Provide the [x, y] coordinate of the cell's center where the given text is located.  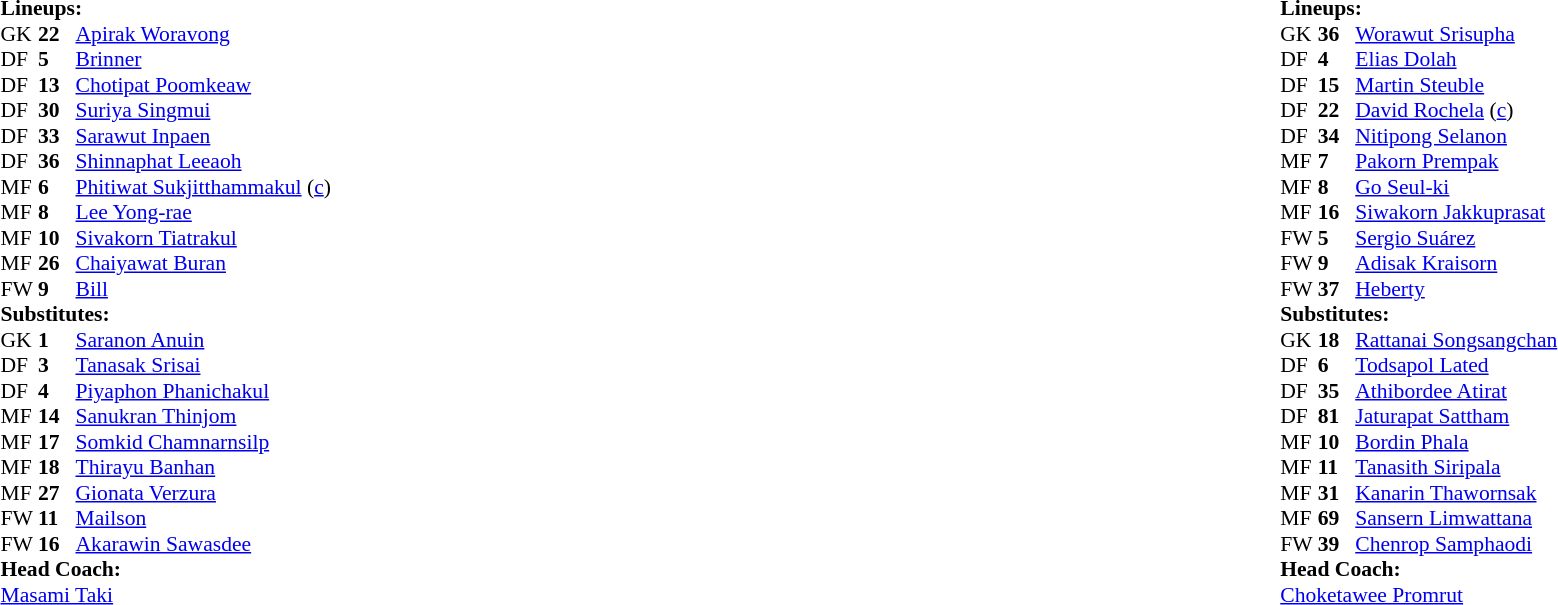
31 [1337, 493]
26 [57, 263]
Phitiwat Sukjitthammakul (c) [204, 187]
Athibordee Atirat [1456, 391]
Nitipong Selanon [1456, 136]
1 [57, 340]
Bordin Phala [1456, 442]
Siwakorn Jakkuprasat [1456, 213]
13 [57, 85]
Shinnaphat Leeaoh [204, 161]
Go Seul-ki [1456, 187]
3 [57, 365]
34 [1337, 136]
69 [1337, 519]
Lee Yong-rae [204, 213]
Pakorn Prempak [1456, 161]
Thirayu Banhan [204, 467]
35 [1337, 391]
37 [1337, 289]
30 [57, 111]
Sansern Limwattana [1456, 519]
Chaiyawat Buran [204, 263]
Jaturapat Sattham [1456, 417]
Somkid Chamnarnsilp [204, 442]
Todsapol Lated [1456, 365]
Elias Dolah [1456, 59]
Worawut Srisupha [1456, 34]
39 [1337, 544]
Kanarin Thawornsak [1456, 493]
Chenrop Samphaodi [1456, 544]
Martin Steuble [1456, 85]
Gionata Verzura [204, 493]
15 [1337, 85]
81 [1337, 417]
Saranon Anuin [204, 340]
Apirak Woravong [204, 34]
17 [57, 442]
27 [57, 493]
Heberty [1456, 289]
Suriya Singmui [204, 111]
Akarawin Sawasdee [204, 544]
33 [57, 136]
Sarawut Inpaen [204, 136]
Mailson [204, 519]
Sanukran Thinjom [204, 417]
Chotipat Poomkeaw [204, 85]
Sergio Suárez [1456, 238]
Brinner [204, 59]
Tanasak Srisai [204, 365]
14 [57, 417]
Rattanai Songsangchan [1456, 340]
Tanasith Siripala [1456, 467]
Bill [204, 289]
Piyaphon Phanichakul [204, 391]
David Rochela (c) [1456, 111]
Adisak Kraisorn [1456, 263]
Sivakorn Tiatrakul [204, 238]
7 [1337, 161]
